Output the [X, Y] coordinate of the center of the cell containing the given text.  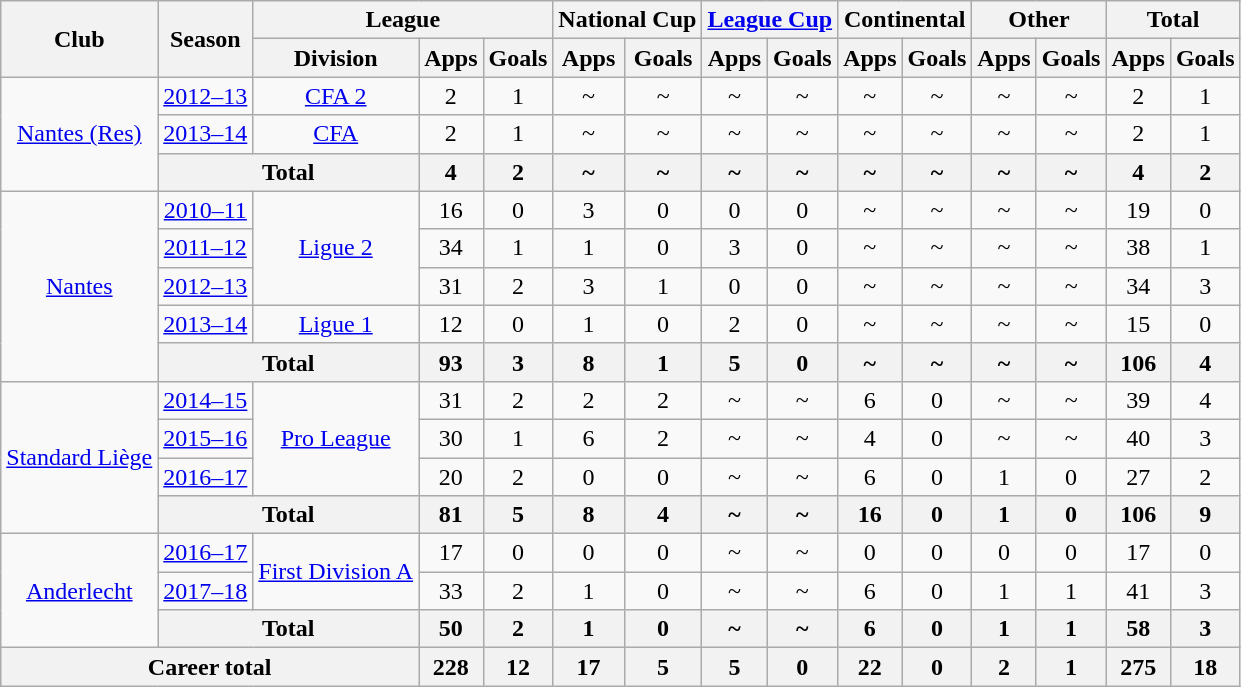
Ligue 1 [336, 324]
58 [1138, 629]
First Division A [336, 572]
40 [1138, 438]
Nantes [80, 286]
2015–16 [206, 438]
Career total [210, 667]
33 [451, 591]
National Cup [628, 20]
2014–15 [206, 400]
228 [451, 667]
93 [451, 362]
30 [451, 438]
Standard Liège [80, 457]
19 [1138, 210]
Pro League [336, 438]
Anderlecht [80, 591]
League Cup [770, 20]
275 [1138, 667]
CFA [336, 134]
38 [1138, 248]
27 [1138, 477]
Ligue 2 [336, 248]
Division [336, 58]
Continental [905, 20]
9 [1205, 515]
2017–18 [206, 591]
Other [1039, 20]
2010–11 [206, 210]
39 [1138, 400]
Season [206, 39]
CFA 2 [336, 96]
81 [451, 515]
22 [870, 667]
20 [451, 477]
41 [1138, 591]
Club [80, 39]
18 [1205, 667]
15 [1138, 324]
Nantes (Res) [80, 134]
50 [451, 629]
League [403, 20]
2011–12 [206, 248]
